Return [x, y] of the center of cell containing provided text 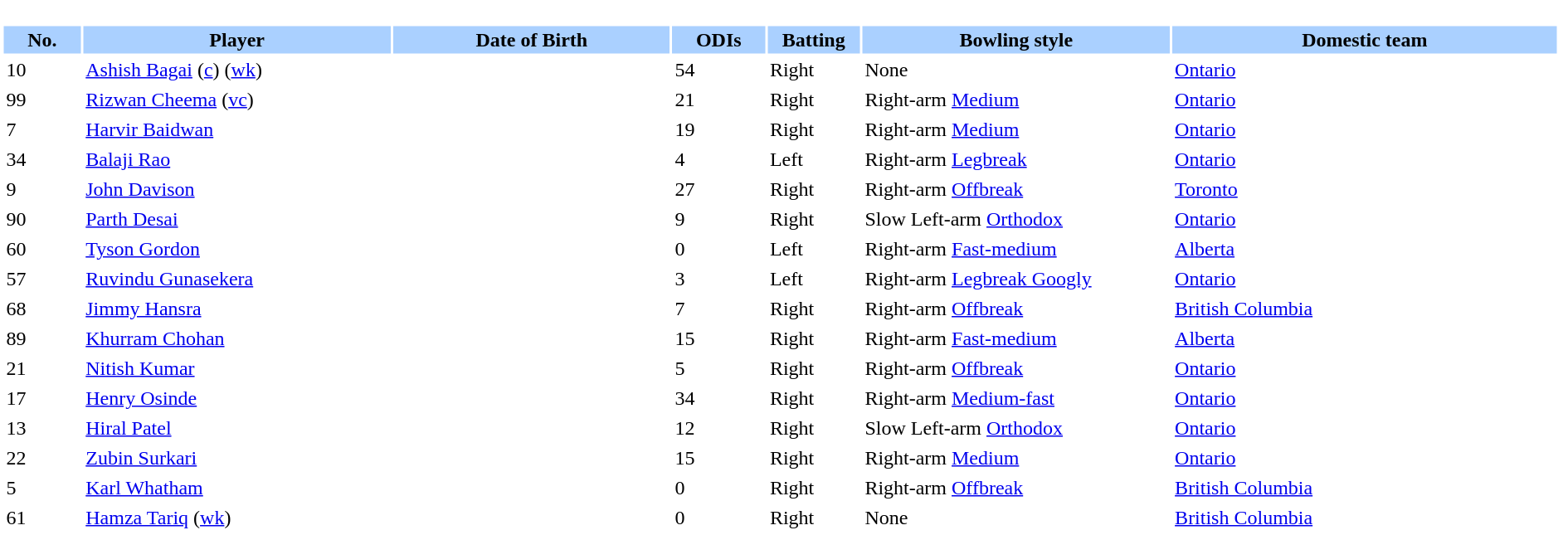
Parth Desai [237, 219]
Bowling style [1015, 40]
Karl Whatham [237, 488]
Zubin Surkari [237, 458]
Khurram Chohan [237, 338]
Batting [813, 40]
99 [41, 100]
61 [41, 518]
Harvir Baidwan [237, 129]
13 [41, 428]
Ruvindu Gunasekera [237, 279]
Right-arm Legbreak Googly [1015, 279]
Nitish Kumar [237, 368]
Jimmy Hansra [237, 309]
Ashish Bagai (c) (wk) [237, 70]
Tyson Gordon [237, 249]
Hiral Patel [237, 428]
10 [41, 70]
Toronto [1364, 189]
Hamza Tariq (wk) [237, 518]
Henry Osinde [237, 398]
68 [41, 309]
Right-arm Legbreak [1015, 159]
ODIs [718, 40]
Player [237, 40]
No. [41, 40]
27 [718, 189]
3 [718, 279]
19 [718, 129]
4 [718, 159]
12 [718, 428]
57 [41, 279]
Right-arm Medium-fast [1015, 398]
Rizwan Cheema (vc) [237, 100]
22 [41, 458]
Balaji Rao [237, 159]
60 [41, 249]
17 [41, 398]
Date of Birth [532, 40]
90 [41, 219]
Domestic team [1364, 40]
John Davison [237, 189]
89 [41, 338]
54 [718, 70]
